Find where the given text appears and provide that cell's center as [x, y] coordinate. 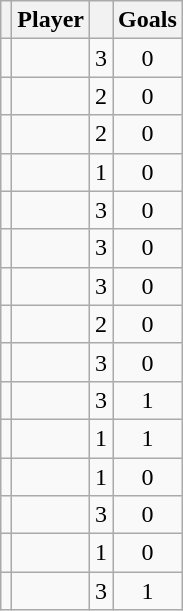
Goals [148, 20]
Player [51, 20]
